Determine the (X, Y) coordinate at the center of the cell enclosing the given text.  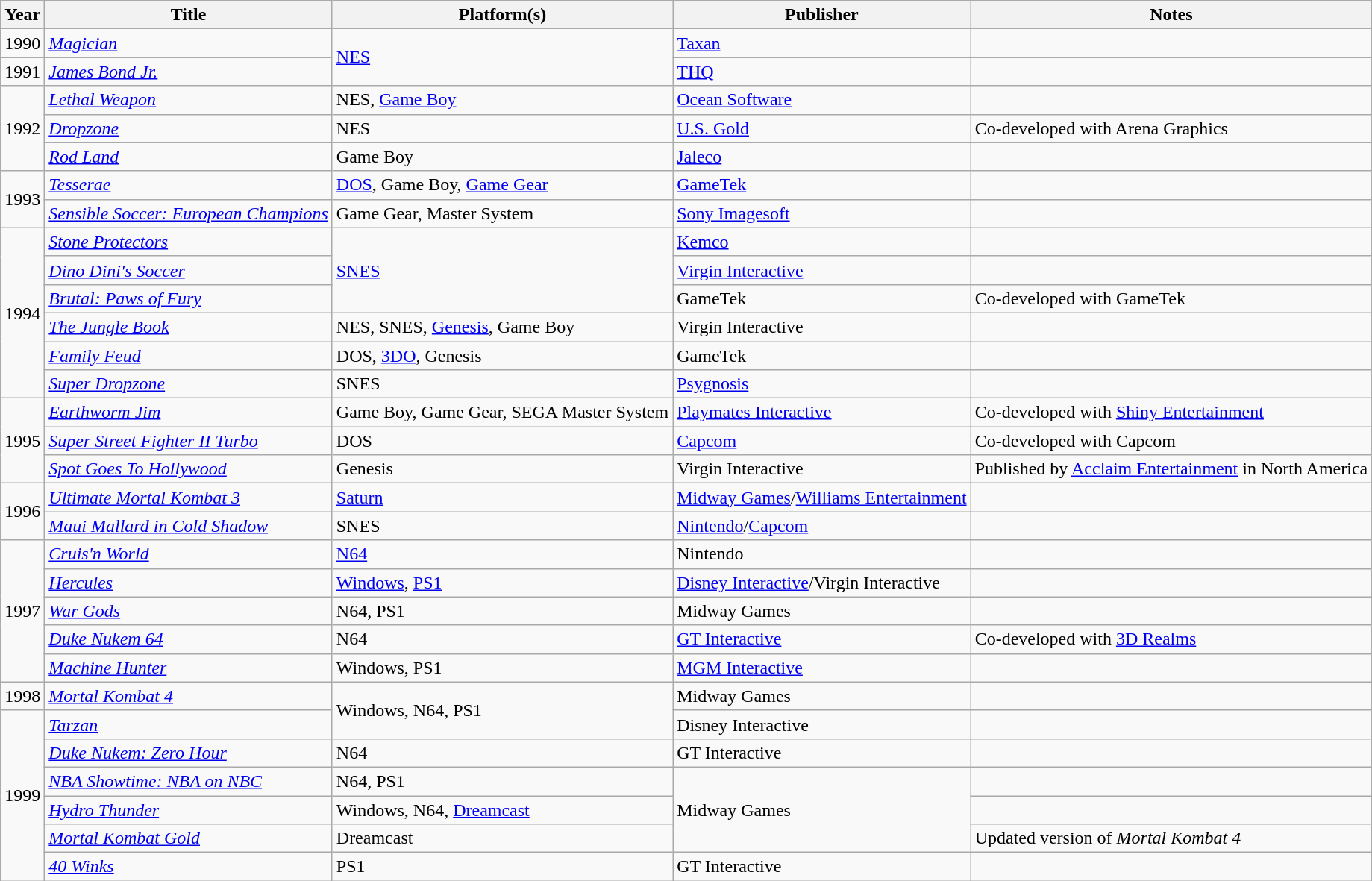
Jaleco (822, 157)
1996 (22, 512)
Disney Interactive (822, 724)
Tarzan (188, 724)
1999 (22, 795)
Nintendo/Capcom (822, 526)
Brutal: Paws of Fury (188, 298)
Co-developed with Arena Graphics (1171, 128)
Mortal Kombat 4 (188, 696)
Capcom (822, 441)
THQ (822, 72)
War Gods (188, 611)
Platform(s) (502, 15)
40 Winks (188, 867)
Windows, N64, PS1 (502, 710)
Ocean Software (822, 100)
MGM Interactive (822, 668)
PS1 (502, 867)
Dropzone (188, 128)
Dino Dini's Soccer (188, 270)
Stone Protectors (188, 242)
Mortal Kombat Gold (188, 838)
Ultimate Mortal Kombat 3 (188, 498)
Title (188, 15)
Psygnosis (822, 384)
Taxan (822, 43)
DOS, Game Boy, Game Gear (502, 185)
Nintendo (822, 554)
Co-developed with Shiny Entertainment (1171, 413)
1995 (22, 441)
Tesserae (188, 185)
Co-developed with 3D Realms (1171, 639)
1993 (22, 199)
Game Boy (502, 157)
Super Street Fighter II Turbo (188, 441)
Notes (1171, 15)
Kemco (822, 242)
1990 (22, 43)
Duke Nukem 64 (188, 639)
Co-developed with Capcom (1171, 441)
NES, Game Boy (502, 100)
Disney Interactive/Virgin Interactive (822, 583)
NBA Showtime: NBA on NBC (188, 781)
Game Boy, Game Gear, SEGA Master System (502, 413)
1997 (22, 611)
Duke Nukem: Zero Hour (188, 753)
Published by Acclaim Entertainment in North America (1171, 469)
Spot Goes To Hollywood (188, 469)
1998 (22, 696)
Publisher (822, 15)
Saturn (502, 498)
Lethal Weapon (188, 100)
U.S. Gold (822, 128)
Genesis (502, 469)
Updated version of Mortal Kombat 4 (1171, 838)
Earthworm Jim (188, 413)
Co-developed with GameTek (1171, 298)
Super Dropzone (188, 384)
Playmates Interactive (822, 413)
Cruis'n World (188, 554)
Hercules (188, 583)
James Bond Jr. (188, 72)
Maui Mallard in Cold Shadow (188, 526)
Year (22, 15)
Windows, N64, Dreamcast (502, 809)
Hydro Thunder (188, 809)
Machine Hunter (188, 668)
Dreamcast (502, 838)
1994 (22, 313)
Game Gear, Master System (502, 213)
Rod Land (188, 157)
1991 (22, 72)
Sony Imagesoft (822, 213)
Family Feud (188, 356)
Sensible Soccer: European Champions (188, 213)
1992 (22, 128)
Midway Games/Williams Entertainment (822, 498)
DOS (502, 441)
The Jungle Book (188, 327)
DOS, 3DO, Genesis (502, 356)
NES, SNES, Genesis, Game Boy (502, 327)
Magician (188, 43)
